Determine the (X, Y) coordinate at the center of the cell enclosing the given text.  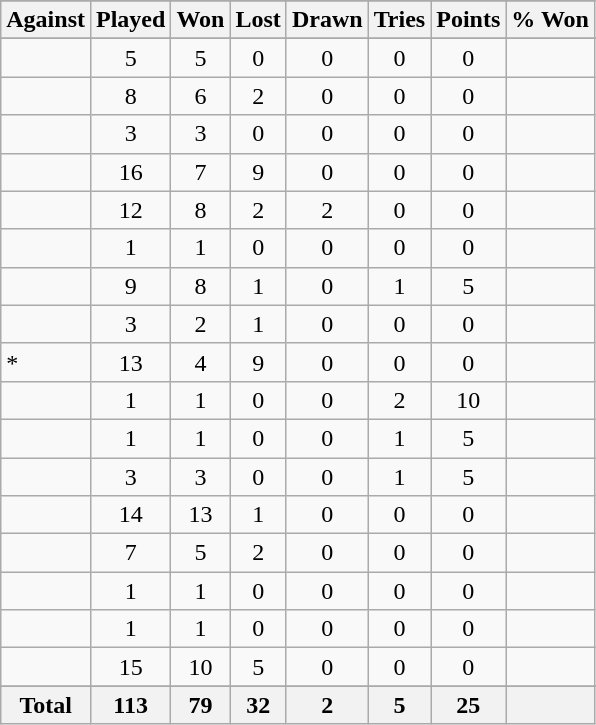
25 (468, 705)
% Won (550, 20)
Played (130, 20)
Total (46, 705)
16 (130, 172)
Won (200, 20)
Lost (258, 20)
Tries (400, 20)
Points (468, 20)
12 (130, 210)
79 (200, 705)
* (46, 362)
32 (258, 705)
15 (130, 667)
Against (46, 20)
4 (200, 362)
Drawn (327, 20)
113 (130, 705)
6 (200, 96)
14 (130, 515)
